Detect which cell encompasses the target text, then output its (x, y) center coordinate. 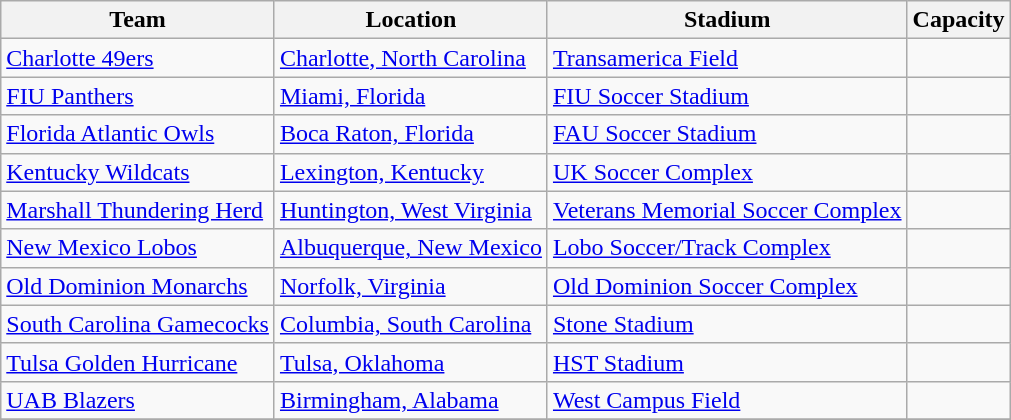
Boca Raton, Florida (410, 134)
Stadium (727, 20)
Location (410, 20)
Lobo Soccer/Track Complex (727, 248)
Huntington, West Virginia (410, 210)
Marshall Thundering Herd (138, 210)
Transamerica Field (727, 58)
Old Dominion Soccer Complex (727, 286)
HST Stadium (727, 362)
West Campus Field (727, 400)
Lexington, Kentucky (410, 172)
Albuquerque, New Mexico (410, 248)
Capacity (958, 20)
Charlotte 49ers (138, 58)
Kentucky Wildcats (138, 172)
Miami, Florida (410, 96)
Team (138, 20)
FIU Panthers (138, 96)
Tulsa, Oklahoma (410, 362)
Tulsa Golden Hurricane (138, 362)
South Carolina Gamecocks (138, 324)
Norfolk, Virginia (410, 286)
UAB Blazers (138, 400)
Charlotte, North Carolina (410, 58)
Veterans Memorial Soccer Complex (727, 210)
Florida Atlantic Owls (138, 134)
FAU Soccer Stadium (727, 134)
UK Soccer Complex (727, 172)
Columbia, South Carolina (410, 324)
Old Dominion Monarchs (138, 286)
Stone Stadium (727, 324)
Birmingham, Alabama (410, 400)
FIU Soccer Stadium (727, 96)
New Mexico Lobos (138, 248)
